Locate the cell with the specified text and output its (x, y) center coordinate. 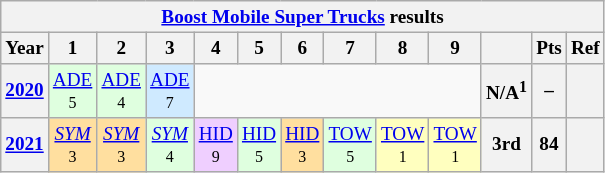
3 (170, 48)
84 (550, 145)
2 (122, 48)
HID9 (216, 145)
HID5 (258, 145)
9 (455, 48)
Pts (550, 48)
– (550, 91)
1 (72, 48)
8 (402, 48)
3rd (506, 145)
4 (216, 48)
HID3 (302, 145)
2020 (25, 91)
ADE7 (170, 91)
5 (258, 48)
N/A1 (506, 91)
ADE4 (122, 91)
SYM4 (170, 145)
TOW5 (350, 145)
Year (25, 48)
6 (302, 48)
Boost Mobile Super Trucks results (303, 17)
ADE5 (72, 91)
7 (350, 48)
2021 (25, 145)
Ref (585, 48)
